Find where the given text appears and provide that cell's center as (X, Y) coordinate. 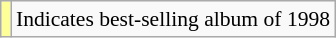
Indicates best-selling album of 1998 (173, 19)
